Pinpoint the cell where the given text exists, returning its [X, Y] midpoint coordinate. 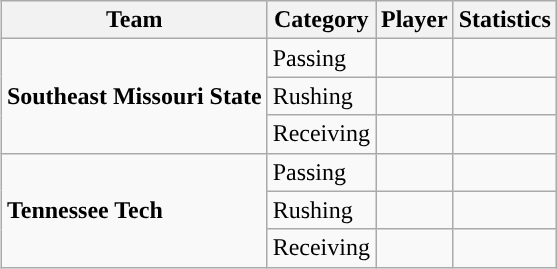
Player [415, 20]
Category [321, 20]
Tennessee Tech [134, 210]
Southeast Missouri State [134, 96]
Team [134, 20]
Statistics [504, 20]
